Extract the [x, y] coordinate from the center of the cell holding the provided text.  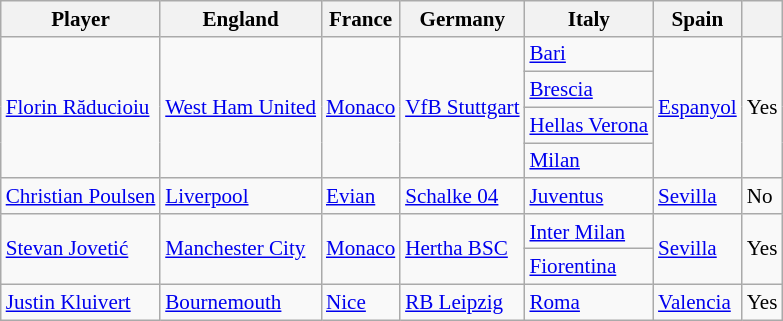
Bari [590, 54]
Espanyol [698, 107]
VfB Stuttgart [462, 107]
Christian Poulsen [81, 196]
Valencia [698, 302]
Milan [590, 160]
West Ham United [240, 107]
Bournemouth [240, 302]
Juventus [590, 196]
Germany [462, 18]
Nice [360, 302]
RB Leipzig [462, 302]
Hellas Verona [590, 124]
No [762, 196]
Roma [590, 302]
Manchester City [240, 248]
Liverpool [240, 196]
Inter Milan [590, 230]
Schalke 04 [462, 196]
Stevan Jovetić [81, 248]
Player [81, 18]
Hertha BSC [462, 248]
Florin Răducioiu [81, 107]
Justin Kluivert [81, 302]
Fiorentina [590, 266]
Italy [590, 18]
Brescia [590, 90]
Spain [698, 18]
Evian [360, 196]
France [360, 18]
England [240, 18]
